Extract the (X, Y) coordinate from the center of the cell holding the provided text.  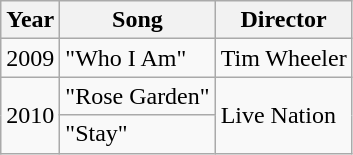
"Who I Am" (138, 58)
"Stay" (138, 134)
Tim Wheeler (284, 58)
Song (138, 20)
Live Nation (284, 115)
2009 (30, 58)
Director (284, 20)
Year (30, 20)
2010 (30, 115)
"Rose Garden" (138, 96)
